Pinpoint the cell where the given text exists, returning its [x, y] midpoint coordinate. 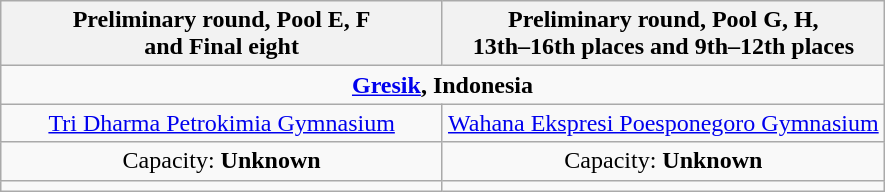
Gresik, Indonesia [442, 85]
Wahana Ekspresi Poesponegoro Gymnasium [663, 123]
Tri Dharma Petrokimia Gymnasium [222, 123]
Preliminary round, Pool E, Fand Final eight [222, 34]
Preliminary round, Pool G, H,13th–16th places and 9th–12th places [663, 34]
